Identify which cell holds the provided text, then report its [X, Y] central coordinate. 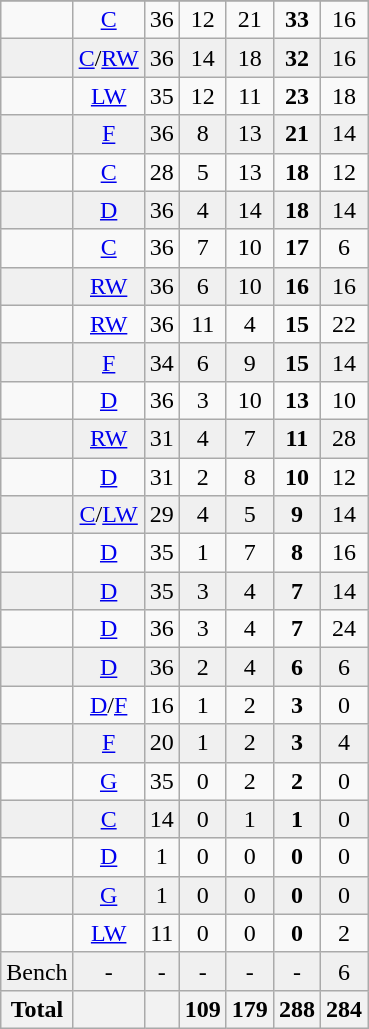
17 [296, 248]
109 [202, 1009]
Bench [37, 971]
D/F [108, 705]
C/RW [108, 58]
284 [344, 1009]
24 [344, 629]
22 [344, 324]
288 [296, 1009]
34 [162, 362]
33 [296, 20]
29 [162, 515]
Total [37, 1009]
23 [296, 96]
179 [250, 1009]
C/LW [108, 515]
20 [162, 743]
32 [296, 58]
